Identify which cell holds the provided text, then report its (X, Y) central coordinate. 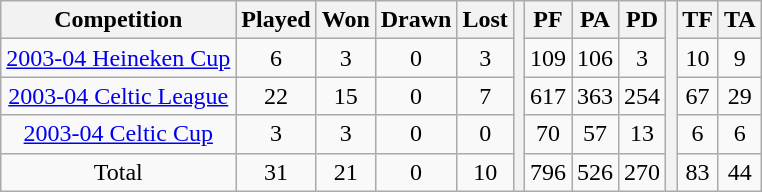
254 (642, 96)
7 (485, 96)
70 (548, 134)
13 (642, 134)
2003-04 Celtic League (118, 96)
31 (276, 172)
796 (548, 172)
21 (346, 172)
270 (642, 172)
83 (698, 172)
2003-04 Heineken Cup (118, 58)
Played (276, 20)
526 (596, 172)
67 (698, 96)
57 (596, 134)
15 (346, 96)
617 (548, 96)
22 (276, 96)
Drawn (416, 20)
Competition (118, 20)
9 (740, 58)
PD (642, 20)
44 (740, 172)
Total (118, 172)
TF (698, 20)
PF (548, 20)
Won (346, 20)
363 (596, 96)
PA (596, 20)
109 (548, 58)
TA (740, 20)
106 (596, 58)
2003-04 Celtic Cup (118, 134)
Lost (485, 20)
29 (740, 96)
